Detect which cell encompasses the target text, then output its [x, y] center coordinate. 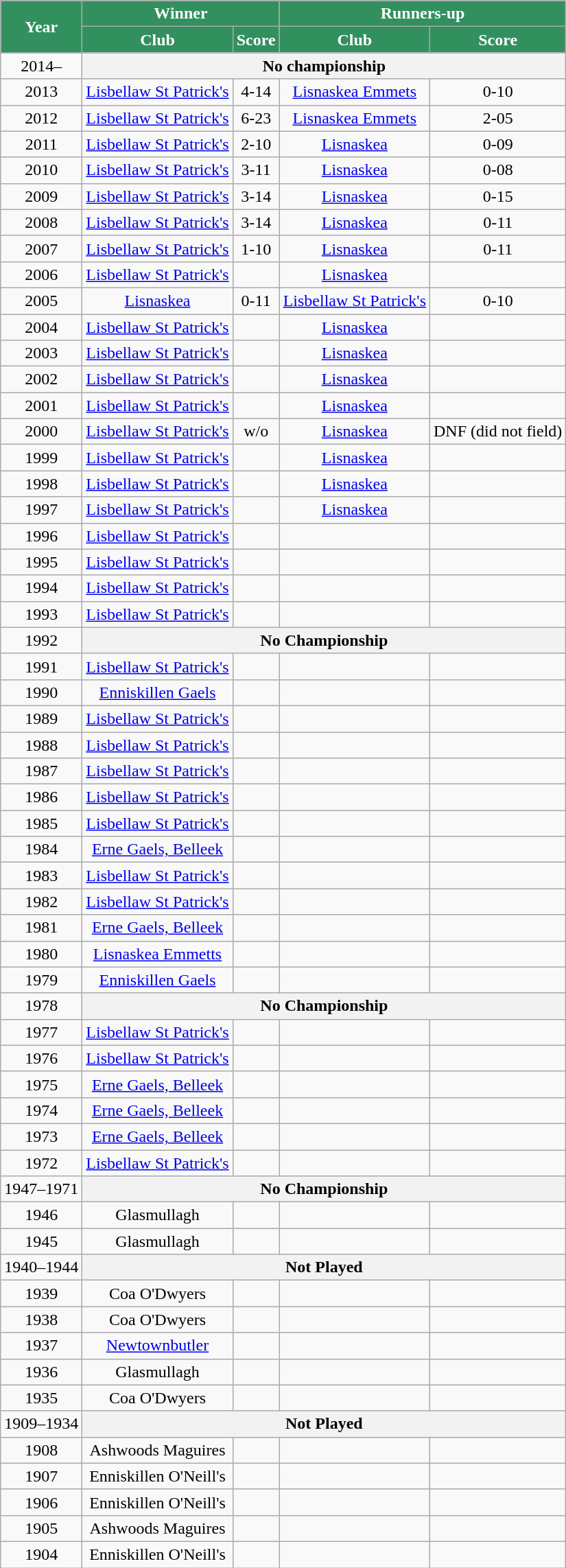
2003 [41, 353]
2008 [41, 222]
1947–1971 [41, 1189]
DNF (did not field) [498, 432]
2011 [41, 144]
Runners-up [423, 14]
1908 [41, 1450]
1939 [41, 1294]
1975 [41, 1084]
1983 [41, 876]
1991 [41, 666]
2009 [41, 196]
1-10 [256, 248]
1985 [41, 823]
2004 [41, 327]
2002 [41, 379]
Lisnaskea Emmetts [158, 954]
1936 [41, 1372]
w/o [256, 432]
Newtownbutler [158, 1346]
1935 [41, 1398]
1938 [41, 1320]
2000 [41, 432]
1982 [41, 902]
1989 [41, 718]
0-15 [498, 196]
1978 [41, 1006]
1997 [41, 510]
1998 [41, 484]
1904 [41, 1554]
Year [41, 27]
1993 [41, 614]
1905 [41, 1528]
1980 [41, 954]
1940–1944 [41, 1267]
1994 [41, 588]
3-11 [256, 170]
2012 [41, 118]
1987 [41, 771]
1990 [41, 692]
1979 [41, 980]
2007 [41, 248]
1906 [41, 1502]
0-08 [498, 170]
1937 [41, 1346]
1984 [41, 850]
No championship [324, 66]
1972 [41, 1163]
1995 [41, 562]
1909–1934 [41, 1424]
4-14 [256, 92]
1996 [41, 536]
2013 [41, 92]
1946 [41, 1215]
6-23 [256, 118]
1976 [41, 1058]
1986 [41, 797]
1907 [41, 1476]
2-10 [256, 144]
1945 [41, 1241]
1981 [41, 928]
2001 [41, 406]
Winner [181, 14]
1973 [41, 1136]
2-05 [498, 118]
2005 [41, 301]
1999 [41, 458]
1974 [41, 1110]
2014– [41, 66]
2010 [41, 170]
1992 [41, 640]
2006 [41, 274]
0-09 [498, 144]
1988 [41, 745]
1977 [41, 1032]
